Detect which cell encompasses the target text, then output its (X, Y) center coordinate. 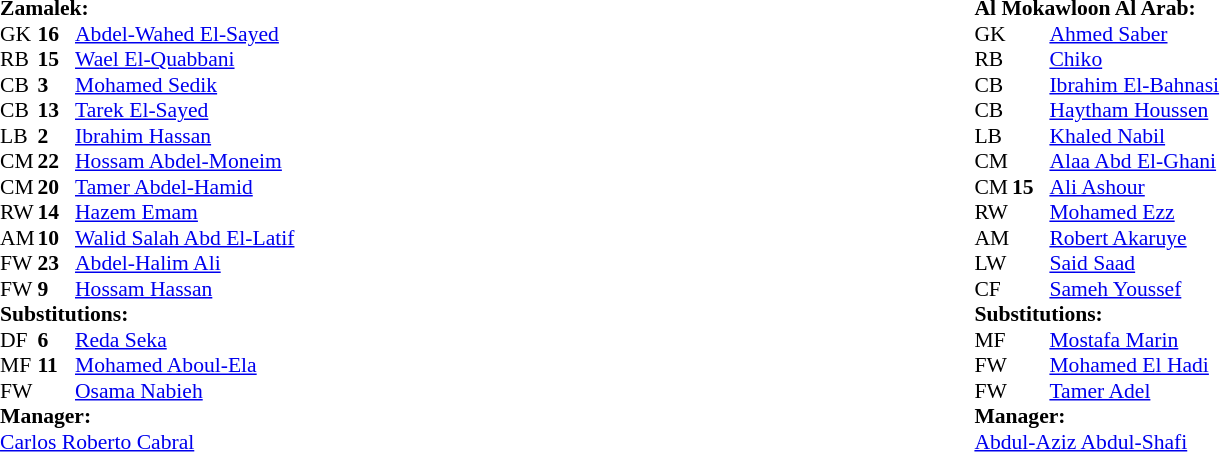
Mohamed Sedik (184, 85)
6 (57, 340)
Reda Seka (184, 340)
Hossam Hassan (184, 289)
23 (57, 263)
Hossam Abdel-Moneim (184, 161)
Tarek El-Sayed (184, 111)
Said Saad (1134, 263)
DF (19, 340)
Ali Ashour (1134, 187)
Khaled Nabil (1134, 136)
22 (57, 161)
Mohamed Ezz (1134, 213)
Abdel-Wahed El-Sayed (184, 34)
2 (57, 136)
Robert Akaruye (1134, 238)
Tamer Adel (1134, 391)
10 (57, 238)
Osama Nabieh (184, 391)
CF (993, 289)
Mostafa Marin (1134, 340)
Ibrahim El-Bahnasi (1134, 85)
3 (57, 85)
9 (57, 289)
Haytham Houssen (1134, 111)
11 (57, 365)
Abdel-Halim Ali (184, 263)
13 (57, 111)
16 (57, 34)
Ahmed Saber (1134, 34)
Tamer Abdel-Hamid (184, 187)
Hazem Emam (184, 213)
Mohamed Aboul-Ela (184, 365)
LW (993, 263)
Alaa Abd El-Ghani (1134, 161)
Mohamed El Hadi (1134, 365)
Ibrahim Hassan (184, 136)
20 (57, 187)
14 (57, 213)
Sameh Youssef (1134, 289)
Wael El-Quabbani (184, 59)
Chiko (1134, 59)
Walid Salah Abd El-Latif (184, 238)
